Capture the cell that displays the provided text and extract its (x, y) central coordinate. 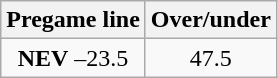
47.5 (210, 58)
Pregame line (74, 20)
NEV –23.5 (74, 58)
Over/under (210, 20)
